Detect which cell encompasses the target text, then output its (x, y) center coordinate. 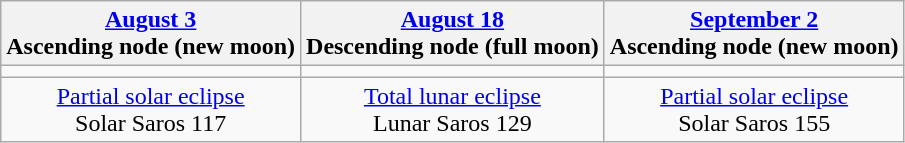
September 2Ascending node (new moon) (754, 34)
Partial solar eclipseSolar Saros 117 (151, 110)
August 18Descending node (full moon) (453, 34)
Partial solar eclipseSolar Saros 155 (754, 110)
August 3Ascending node (new moon) (151, 34)
Total lunar eclipseLunar Saros 129 (453, 110)
